From the cell containing the given text, extract its center point as (X, Y) coordinate. 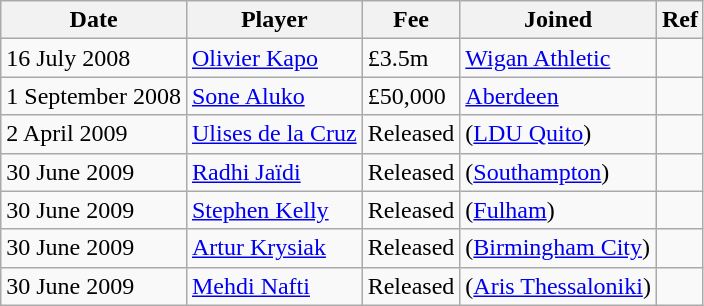
Stephen Kelly (274, 210)
Ref (680, 20)
Radhi Jaïdi (274, 172)
£3.5m (411, 58)
Ulises de la Cruz (274, 134)
(Aris Thessaloniki) (558, 286)
Player (274, 20)
Sone Aluko (274, 96)
1 September 2008 (94, 96)
Aberdeen (558, 96)
Olivier Kapo (274, 58)
(LDU Quito) (558, 134)
(Birmingham City) (558, 248)
Mehdi Nafti (274, 286)
Fee (411, 20)
(Fulham) (558, 210)
£50,000 (411, 96)
16 July 2008 (94, 58)
(Southampton) (558, 172)
2 April 2009 (94, 134)
Date (94, 20)
Joined (558, 20)
Wigan Athletic (558, 58)
Artur Krysiak (274, 248)
